Pinpoint the cell where the given text exists, returning its (X, Y) midpoint coordinate. 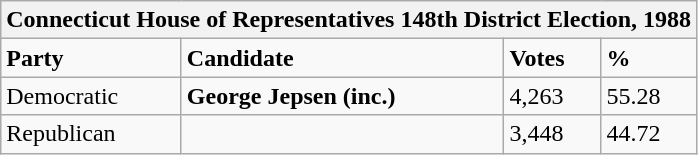
Democratic (92, 96)
George Jepsen (inc.) (342, 96)
Connecticut House of Representatives 148th District Election, 1988 (349, 20)
3,448 (552, 134)
55.28 (649, 96)
Party (92, 58)
Votes (552, 58)
% (649, 58)
4,263 (552, 96)
Candidate (342, 58)
Republican (92, 134)
44.72 (649, 134)
